Return the [X, Y] coordinate for the center point of the cell that contains the specified text.  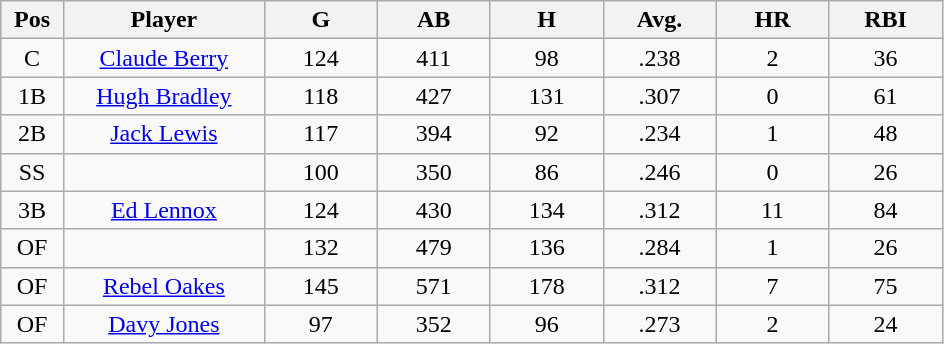
136 [546, 248]
48 [886, 134]
11 [772, 210]
350 [434, 172]
Avg. [660, 20]
Rebel Oakes [164, 286]
36 [886, 58]
84 [886, 210]
134 [546, 210]
.284 [660, 248]
G [320, 20]
132 [320, 248]
118 [320, 96]
394 [434, 134]
Claude Berry [164, 58]
427 [434, 96]
Ed Lennox [164, 210]
SS [32, 172]
.273 [660, 324]
1B [32, 96]
3B [32, 210]
571 [434, 286]
Hugh Bradley [164, 96]
24 [886, 324]
145 [320, 286]
96 [546, 324]
.234 [660, 134]
HR [772, 20]
Davy Jones [164, 324]
430 [434, 210]
RBI [886, 20]
411 [434, 58]
.246 [660, 172]
92 [546, 134]
86 [546, 172]
97 [320, 324]
61 [886, 96]
117 [320, 134]
479 [434, 248]
Pos [32, 20]
100 [320, 172]
131 [546, 96]
C [32, 58]
352 [434, 324]
Jack Lewis [164, 134]
.238 [660, 58]
2B [32, 134]
.307 [660, 96]
H [546, 20]
7 [772, 286]
98 [546, 58]
Player [164, 20]
AB [434, 20]
178 [546, 286]
75 [886, 286]
